Pinpoint the cell where the given text exists, returning its (x, y) midpoint coordinate. 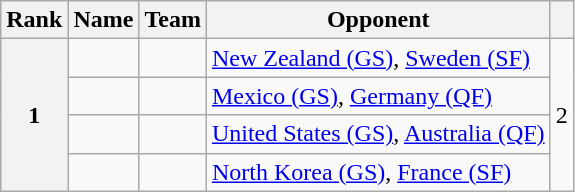
Team (173, 20)
2 (562, 115)
North Korea (GS), France (SF) (378, 172)
1 (34, 115)
Rank (34, 20)
New Zealand (GS), Sweden (SF) (378, 58)
Mexico (GS), Germany (QF) (378, 96)
United States (GS), Australia (QF) (378, 134)
Opponent (378, 20)
Name (104, 20)
